Pinpoint the cell where the given text exists, returning its [x, y] midpoint coordinate. 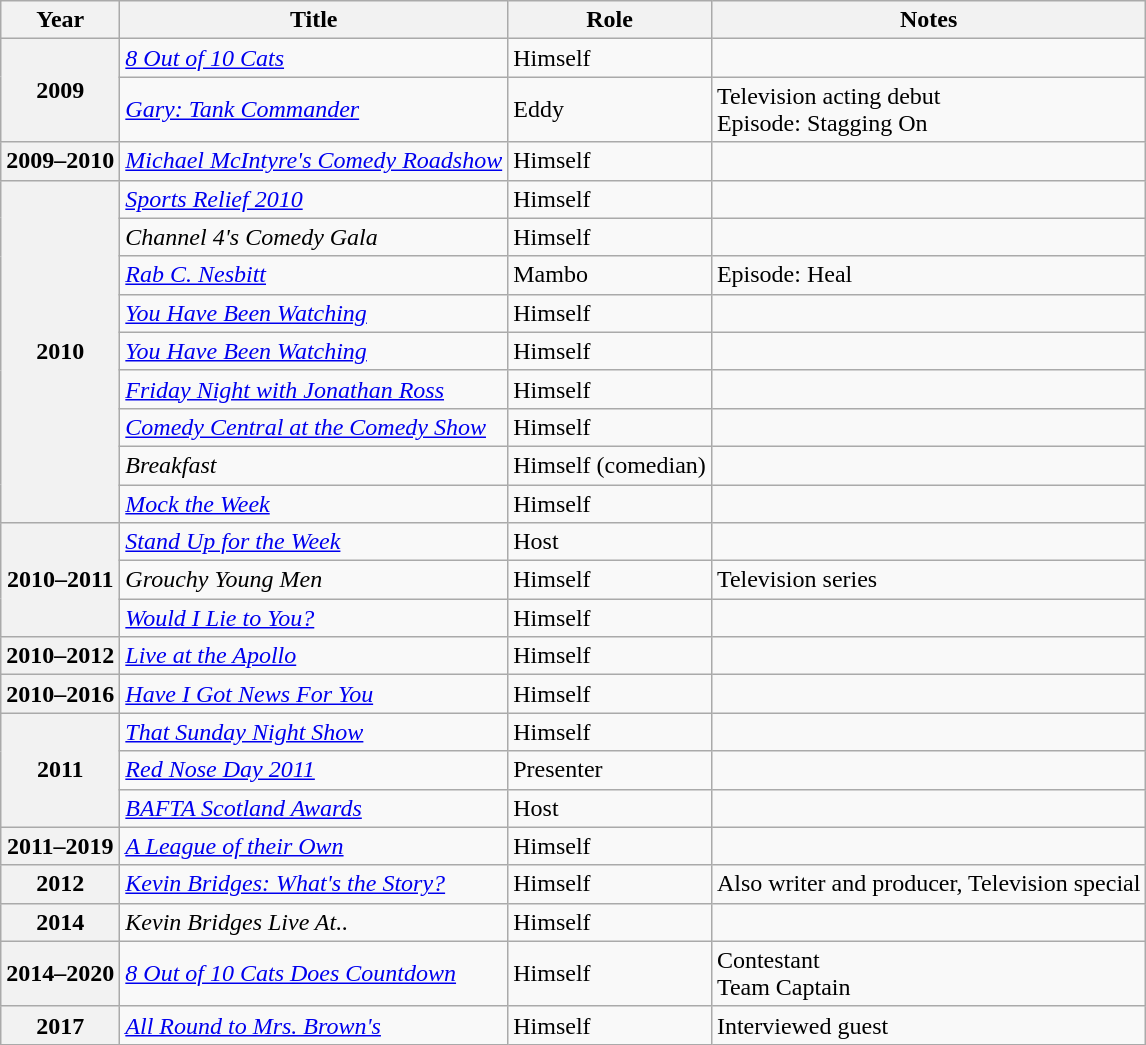
Have I Got News For You [314, 694]
Comedy Central at the Comedy Show [314, 427]
2012 [60, 884]
Himself (comedian) [610, 465]
Red Nose Day 2011 [314, 770]
2010–2016 [60, 694]
Television acting debut Episode: Stagging On [928, 110]
Breakfast [314, 465]
That Sunday Night Show [314, 732]
Also writer and producer, Television special [928, 884]
2014–2020 [60, 974]
Kevin Bridges: What's the Story? [314, 884]
8 Out of 10 Cats [314, 58]
Eddy [610, 110]
Friday Night with Jonathan Ross [314, 389]
Would I Lie to You? [314, 618]
2010–2011 [60, 580]
Episode: Heal [928, 275]
2017 [60, 1025]
Grouchy Young Men [314, 580]
2014 [60, 922]
Title [314, 20]
Stand Up for the Week [314, 542]
2010–2012 [60, 656]
8 Out of 10 Cats Does Countdown [314, 974]
2011–2019 [60, 846]
BAFTA Scotland Awards [314, 808]
2009 [60, 90]
Live at the Apollo [314, 656]
Michael McIntyre's Comedy Roadshow [314, 161]
Presenter [610, 770]
Gary: Tank Commander [314, 110]
Television series [928, 580]
Interviewed guest [928, 1025]
2009–2010 [60, 161]
Mock the Week [314, 503]
Channel 4's Comedy Gala [314, 237]
Role [610, 20]
Notes [928, 20]
Contestant Team Captain [928, 974]
Rab C. Nesbitt [314, 275]
2010 [60, 352]
All Round to Mrs. Brown's [314, 1025]
Year [60, 20]
Sports Relief 2010 [314, 199]
A League of their Own [314, 846]
Mambo [610, 275]
Kevin Bridges Live At.. [314, 922]
2011 [60, 770]
